Find where the given text appears and provide that cell's center as (x, y) coordinate. 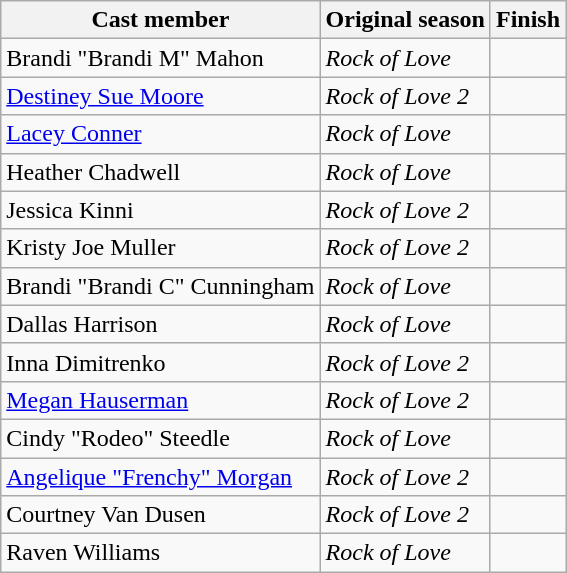
Heather Chadwell (160, 172)
Dallas Harrison (160, 324)
Cast member (160, 20)
Original season (405, 20)
Lacey Conner (160, 134)
Angelique "Frenchy" Morgan (160, 477)
Megan Hauserman (160, 400)
Raven Williams (160, 553)
Jessica Kinni (160, 210)
Destiney Sue Moore (160, 96)
Inna Dimitrenko (160, 362)
Brandi "Brandi C" Cunningham (160, 286)
Finish (528, 20)
Brandi "Brandi M" Mahon (160, 58)
Kristy Joe Muller (160, 248)
Cindy "Rodeo" Steedle (160, 438)
Courtney Van Dusen (160, 515)
